Scan for the cell matching the given text and deliver its (X, Y) coordinate at center. 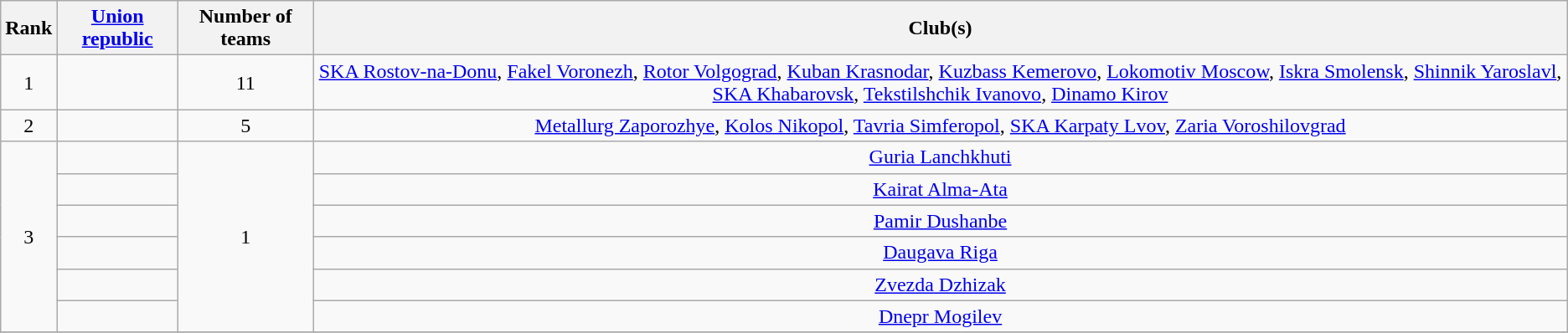
2 (28, 126)
Guria Lanchkhuti (940, 157)
11 (246, 82)
Pamir Dushanbe (940, 221)
Zvezda Dzhizak (940, 284)
Union republic (117, 28)
Rank (28, 28)
Daugava Riga (940, 253)
Club(s) (940, 28)
Metallurg Zaporozhye, Kolos Nikopol, Tavria Simferopol, SKA Karpaty Lvov, Zaria Voroshilovgrad (940, 126)
5 (246, 126)
3 (28, 237)
Dnepr Mogilev (940, 316)
Kairat Alma-Ata (940, 189)
Number of teams (246, 28)
